Locate the cell with the specified text and output its [x, y] center coordinate. 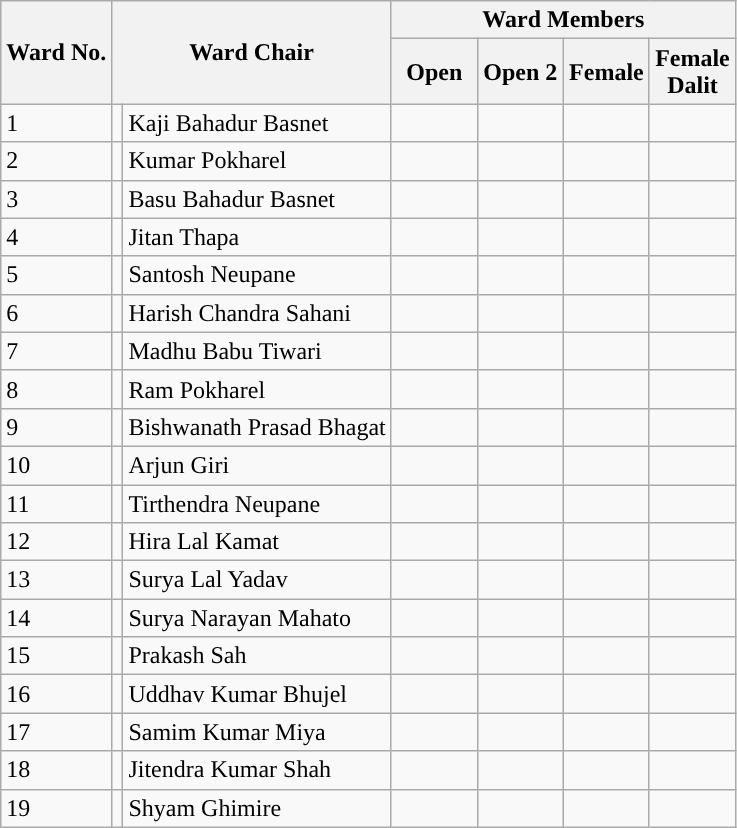
Female [606, 72]
16 [56, 694]
Kumar Pokharel [257, 161]
Harish Chandra Sahani [257, 313]
Ward No. [56, 52]
Female Dalit [692, 72]
10 [56, 465]
4 [56, 237]
Ram Pokharel [257, 389]
5 [56, 275]
Open 2 [520, 72]
Hira Lal Kamat [257, 542]
11 [56, 503]
2 [56, 161]
17 [56, 732]
Santosh Neupane [257, 275]
Tirthendra Neupane [257, 503]
3 [56, 199]
19 [56, 808]
Bishwanath Prasad Bhagat [257, 427]
Jitan Thapa [257, 237]
1 [56, 123]
Ward Members [563, 20]
15 [56, 656]
Samim Kumar Miya [257, 732]
18 [56, 770]
Shyam Ghimire [257, 808]
Arjun Giri [257, 465]
13 [56, 580]
14 [56, 618]
Jitendra Kumar Shah [257, 770]
Uddhav Kumar Bhujel [257, 694]
Ward Chair [252, 52]
Madhu Babu Tiwari [257, 351]
6 [56, 313]
7 [56, 351]
8 [56, 389]
Surya Lal Yadav [257, 580]
Kaji Bahadur Basnet [257, 123]
Basu Bahadur Basnet [257, 199]
Surya Narayan Mahato [257, 618]
12 [56, 542]
Open [434, 72]
Prakash Sah [257, 656]
9 [56, 427]
